From the cell containing the given text, extract its center point as [X, Y] coordinate. 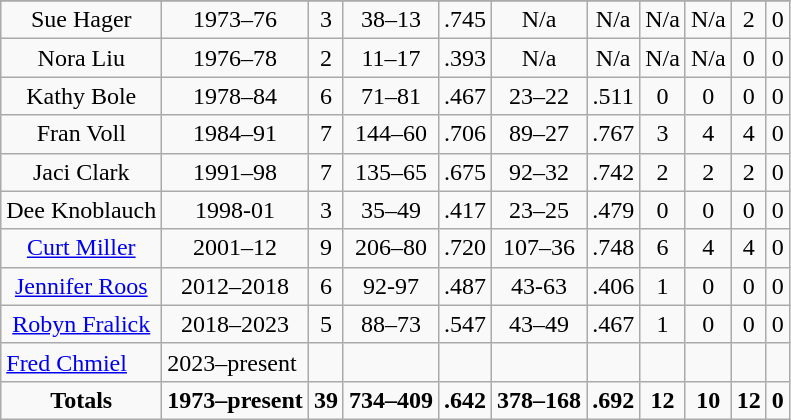
.487 [466, 286]
Robyn Fralick [82, 324]
Jennifer Roos [82, 286]
.748 [614, 248]
107–36 [540, 248]
89–27 [540, 134]
.479 [614, 210]
.742 [614, 172]
.706 [466, 134]
1998-01 [236, 210]
35–49 [390, 210]
2018–2023 [236, 324]
.511 [614, 96]
.393 [466, 58]
1991–98 [236, 172]
1973–76 [236, 20]
71–81 [390, 96]
43-63 [540, 286]
Fred Chmiel [82, 362]
.692 [614, 400]
734–409 [390, 400]
92-97 [390, 286]
2012–2018 [236, 286]
Jaci Clark [82, 172]
43–49 [540, 324]
23–25 [540, 210]
1973–present [236, 400]
Dee Knoblauch [82, 210]
9 [326, 248]
2023–present [236, 362]
Sue Hager [82, 20]
.642 [466, 400]
Curt Miller [82, 248]
135–65 [390, 172]
.767 [614, 134]
.675 [466, 172]
5 [326, 324]
.720 [466, 248]
1984–91 [236, 134]
Totals [82, 400]
Kathy Bole [82, 96]
.745 [466, 20]
92–32 [540, 172]
23–22 [540, 96]
38–13 [390, 20]
Fran Voll [82, 134]
.417 [466, 210]
11–17 [390, 58]
88–73 [390, 324]
206–80 [390, 248]
.406 [614, 286]
10 [708, 400]
1976–78 [236, 58]
39 [326, 400]
378–168 [540, 400]
1978–84 [236, 96]
Nora Liu [82, 58]
144–60 [390, 134]
2001–12 [236, 248]
.547 [466, 324]
